Detect which cell encompasses the target text, then output its (x, y) center coordinate. 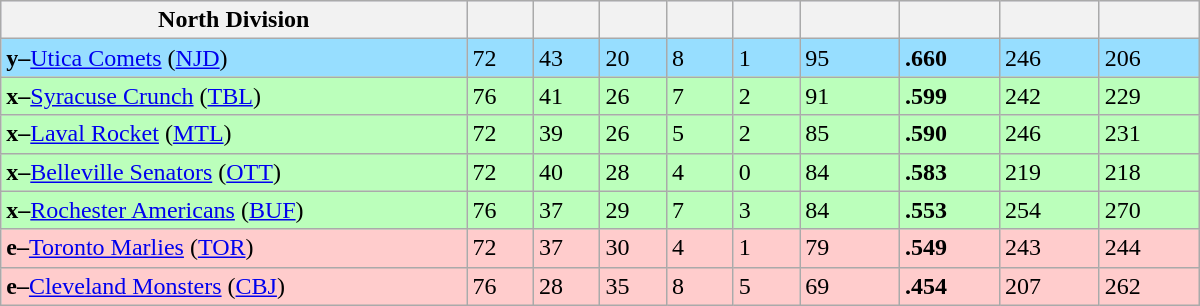
e–Cleveland Monsters (CBJ) (234, 286)
206 (1149, 58)
254 (1049, 210)
.660 (950, 58)
95 (850, 58)
40 (566, 172)
29 (634, 210)
.583 (950, 172)
0 (766, 172)
41 (566, 96)
69 (850, 286)
229 (1149, 96)
20 (634, 58)
270 (1149, 210)
.599 (950, 96)
x–Laval Rocket (MTL) (234, 134)
231 (1149, 134)
91 (850, 96)
218 (1149, 172)
.454 (950, 286)
.553 (950, 210)
.549 (950, 248)
242 (1049, 96)
y–Utica Comets (NJD) (234, 58)
3 (766, 210)
85 (850, 134)
39 (566, 134)
43 (566, 58)
x–Belleville Senators (OTT) (234, 172)
x–Syracuse Crunch (TBL) (234, 96)
35 (634, 286)
262 (1149, 286)
243 (1049, 248)
79 (850, 248)
.590 (950, 134)
e–Toronto Marlies (TOR) (234, 248)
219 (1049, 172)
244 (1149, 248)
30 (634, 248)
x–Rochester Americans (BUF) (234, 210)
207 (1049, 286)
North Division (234, 20)
